Pinpoint the cell where the given text exists, returning its [x, y] midpoint coordinate. 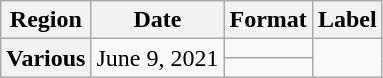
Date [158, 20]
Various [46, 58]
Format [268, 20]
Region [46, 20]
Label [347, 20]
June 9, 2021 [158, 58]
